Identify which cell holds the provided text, then report its (X, Y) central coordinate. 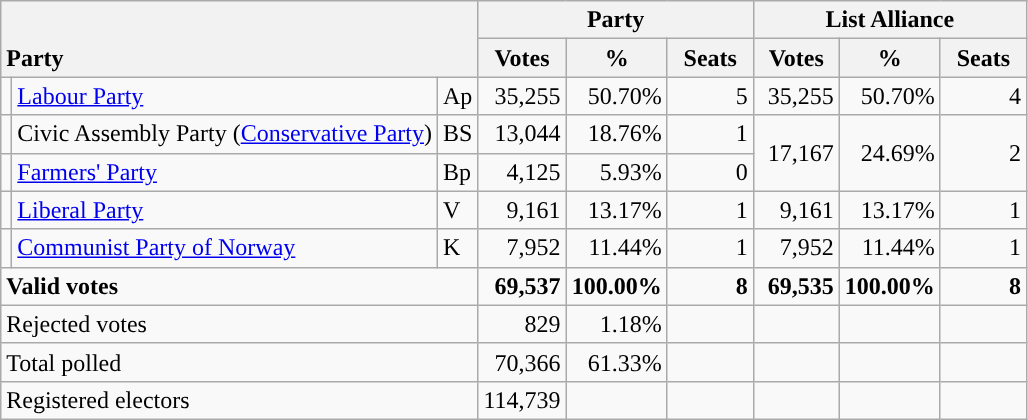
Bp (458, 172)
18.76% (616, 134)
24.69% (890, 153)
0 (710, 172)
4,125 (522, 172)
17,167 (796, 153)
Civic Assembly Party (Conservative Party) (225, 134)
Farmers' Party (225, 172)
List Alliance (890, 20)
BS (458, 134)
5.93% (616, 172)
829 (522, 324)
V (458, 210)
Total polled (240, 362)
Rejected votes (240, 324)
Liberal Party (225, 210)
69,537 (522, 286)
2 (983, 153)
69,535 (796, 286)
114,739 (522, 400)
Communist Party of Norway (225, 248)
Ap (458, 96)
5 (710, 96)
1.18% (616, 324)
K (458, 248)
13,044 (522, 134)
Valid votes (240, 286)
4 (983, 96)
Registered electors (240, 400)
Labour Party (225, 96)
70,366 (522, 362)
61.33% (616, 362)
